Detect which cell encompasses the target text, then output its [X, Y] center coordinate. 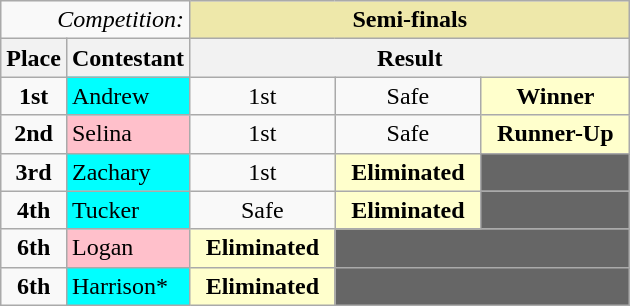
Zachary [128, 172]
Result [410, 58]
Harrison* [128, 286]
Selina [128, 134]
Winner [556, 96]
Semi-finals [410, 20]
Andrew [128, 96]
Place [34, 58]
4th [34, 210]
Competition: [96, 20]
Tucker [128, 210]
Logan [128, 248]
Contestant [128, 58]
3rd [34, 172]
Runner-Up [556, 134]
2nd [34, 134]
